Pinpoint the cell where the given text exists, returning its [X, Y] midpoint coordinate. 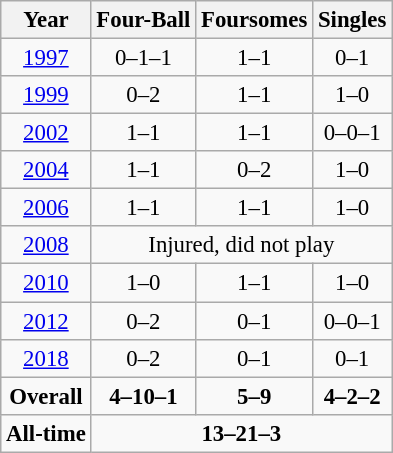
Foursomes [254, 20]
2018 [46, 358]
Injured, did not play [242, 245]
13–21–3 [242, 433]
2010 [46, 283]
2004 [46, 170]
2008 [46, 245]
2002 [46, 133]
5–9 [254, 396]
Overall [46, 396]
4–2–2 [352, 396]
Year [46, 20]
All-time [46, 433]
2012 [46, 321]
0–1–1 [144, 58]
1997 [46, 58]
2006 [46, 208]
1999 [46, 95]
4–10–1 [144, 396]
Four-Ball [144, 20]
Singles [352, 20]
